Locate the cell with the specified text and output its [x, y] center coordinate. 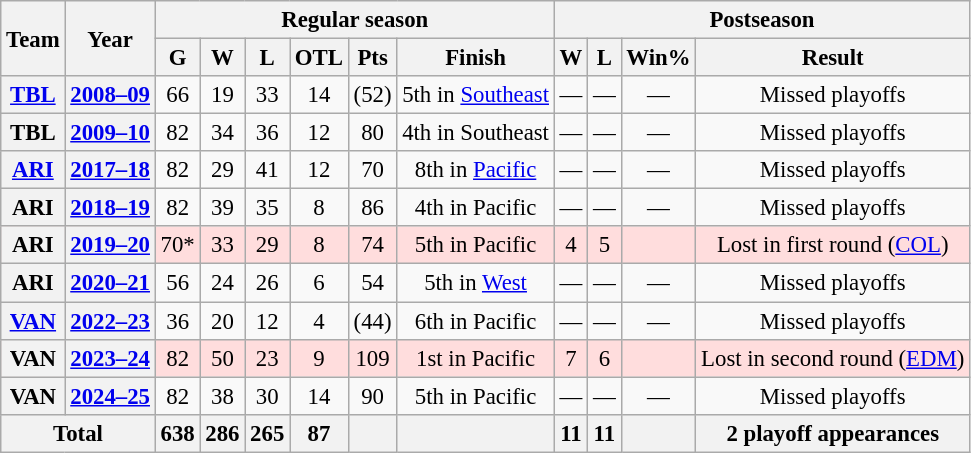
19 [222, 95]
286 [222, 433]
38 [222, 396]
74 [372, 245]
39 [222, 208]
638 [178, 433]
2 playoff appearances [833, 433]
2019–20 [110, 245]
2023–24 [110, 358]
50 [222, 358]
87 [320, 433]
265 [268, 433]
5th in West [476, 283]
Regular season [354, 20]
26 [268, 283]
4th in Southeast [476, 133]
20 [222, 321]
2024–25 [110, 396]
41 [268, 170]
2022–23 [110, 321]
2018–19 [110, 208]
2008–09 [110, 95]
Lost in first round (COL) [833, 245]
Total [78, 433]
30 [268, 396]
54 [372, 283]
80 [372, 133]
7 [570, 358]
Result [833, 58]
9 [320, 358]
1st in Pacific [476, 358]
G [178, 58]
4th in Pacific [476, 208]
86 [372, 208]
Team [33, 38]
24 [222, 283]
66 [178, 95]
2017–18 [110, 170]
2020–21 [110, 283]
35 [268, 208]
Pts [372, 58]
(44) [372, 321]
Win% [658, 58]
34 [222, 133]
2009–10 [110, 133]
5th in Southeast [476, 95]
109 [372, 358]
70* [178, 245]
8th in Pacific [476, 170]
OTL [320, 58]
56 [178, 283]
6th in Pacific [476, 321]
(52) [372, 95]
23 [268, 358]
Year [110, 38]
Finish [476, 58]
Postseason [762, 20]
Lost in second round (EDM) [833, 358]
70 [372, 170]
90 [372, 396]
5 [604, 245]
